Locate the cell with the specified text and output its (x, y) center coordinate. 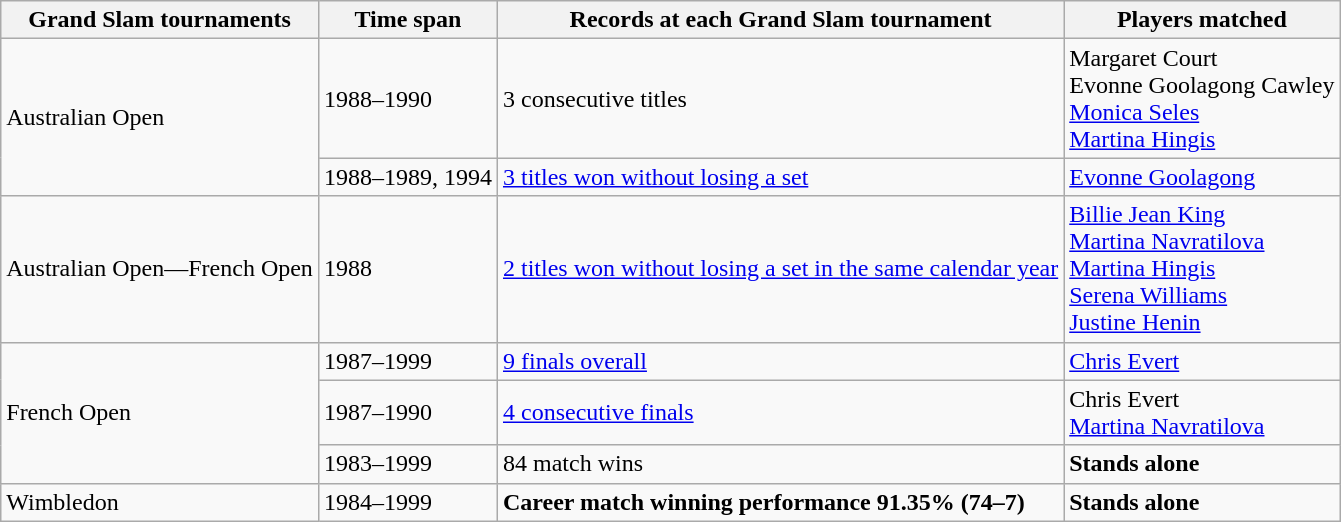
French Open (160, 412)
Australian Open (160, 118)
Australian Open—French Open (160, 269)
1987–1990 (408, 412)
4 consecutive finals (780, 412)
Wimbledon (160, 502)
Margaret CourtEvonne Goolagong CawleyMonica SelesMartina Hingis (1202, 98)
1988–1990 (408, 98)
Time span (408, 20)
Grand Slam tournaments (160, 20)
Chris Evert (1202, 361)
Records at each Grand Slam tournament (780, 20)
1988–1989, 1994 (408, 177)
1987–1999 (408, 361)
3 consecutive titles (780, 98)
3 titles won without losing a set (780, 177)
Evonne Goolagong (1202, 177)
Players matched (1202, 20)
84 match wins (780, 464)
Career match winning performance 91.35% (74–7) (780, 502)
9 finals overall (780, 361)
2 titles won without losing a set in the same calendar year (780, 269)
1983–1999 (408, 464)
Billie Jean King Martina Navratilova Martina Hingis Serena Williams Justine Henin (1202, 269)
Chris EvertMartina Navratilova (1202, 412)
1984–1999 (408, 502)
1988 (408, 269)
